Identify which cell holds the provided text, then report its (x, y) central coordinate. 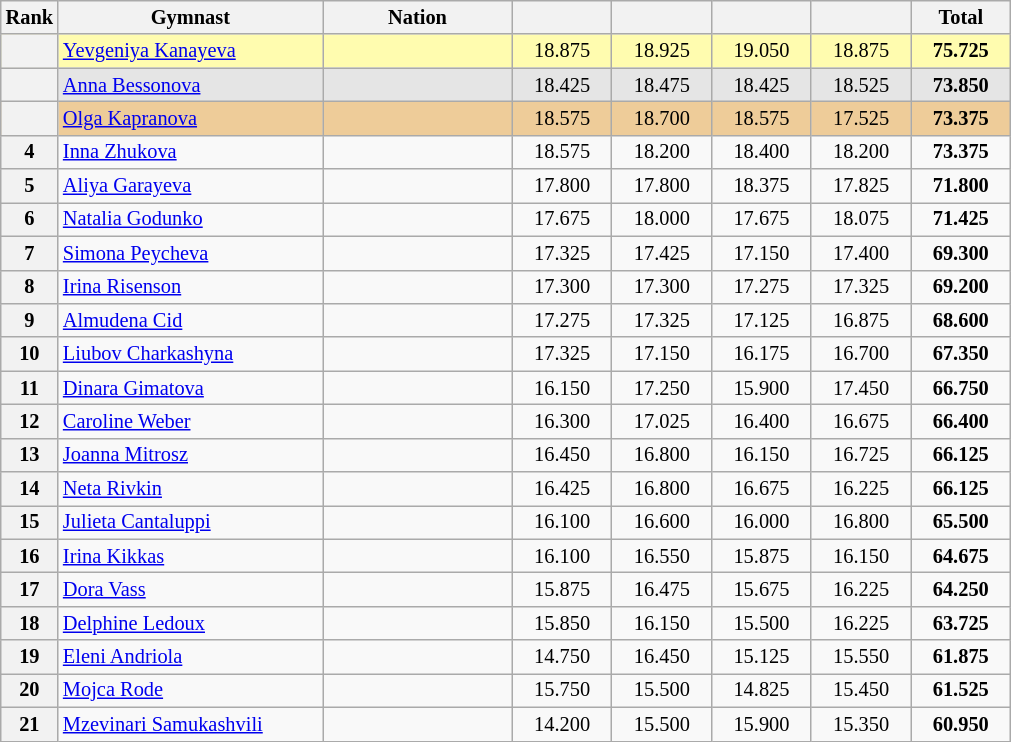
16.550 (662, 556)
16.600 (662, 522)
16.000 (762, 522)
60.950 (961, 724)
15.125 (762, 657)
18 (30, 623)
17.400 (861, 253)
Julieta Cantaluppi (190, 522)
16.175 (762, 354)
10 (30, 354)
9 (30, 320)
6 (30, 219)
16.300 (562, 421)
Inna Zhukova (190, 152)
Eleni Andriola (190, 657)
Gymnast (190, 17)
4 (30, 152)
18.375 (762, 186)
17.450 (861, 388)
16.425 (562, 489)
Simona Peycheva (190, 253)
16.400 (762, 421)
Dinara Gimatova (190, 388)
14 (30, 489)
Yevgeniya Kanayeva (190, 51)
67.350 (961, 354)
18.700 (662, 118)
8 (30, 287)
21 (30, 724)
17.825 (861, 186)
17 (30, 589)
15.750 (562, 690)
63.725 (961, 623)
7 (30, 253)
69.200 (961, 287)
15.850 (562, 623)
65.500 (961, 522)
Almudena Cid (190, 320)
Mojca Rode (190, 690)
16.725 (861, 455)
15.450 (861, 690)
15 (30, 522)
68.600 (961, 320)
18.475 (662, 85)
18.000 (662, 219)
11 (30, 388)
17.250 (662, 388)
14.200 (562, 724)
Dora Vass (190, 589)
Liubov Charkashyna (190, 354)
Irina Kikkas (190, 556)
15.350 (861, 724)
Caroline Weber (190, 421)
69.300 (961, 253)
16.475 (662, 589)
19.050 (762, 51)
20 (30, 690)
16.875 (861, 320)
Natalia Godunko (190, 219)
16 (30, 556)
15.675 (762, 589)
71.800 (961, 186)
64.675 (961, 556)
64.250 (961, 589)
66.400 (961, 421)
17.025 (662, 421)
15.550 (861, 657)
18.925 (662, 51)
18.075 (861, 219)
61.525 (961, 690)
66.750 (961, 388)
Delphine Ledoux (190, 623)
14.750 (562, 657)
16.700 (861, 354)
Mzevinari Samukashvili (190, 724)
18.400 (762, 152)
Irina Risenson (190, 287)
13 (30, 455)
14.825 (762, 690)
17.525 (861, 118)
19 (30, 657)
Olga Kapranova (190, 118)
17.425 (662, 253)
18.525 (861, 85)
73.850 (961, 85)
Neta Rivkin (190, 489)
17.125 (762, 320)
Total (961, 17)
Rank (30, 17)
Anna Bessonova (190, 85)
5 (30, 186)
Joanna Mitrosz (190, 455)
12 (30, 421)
Nation (418, 17)
75.725 (961, 51)
Aliya Garayeva (190, 186)
71.425 (961, 219)
61.875 (961, 657)
